For the text-containing cell, return its midpoint in (X, Y) coordinate format. 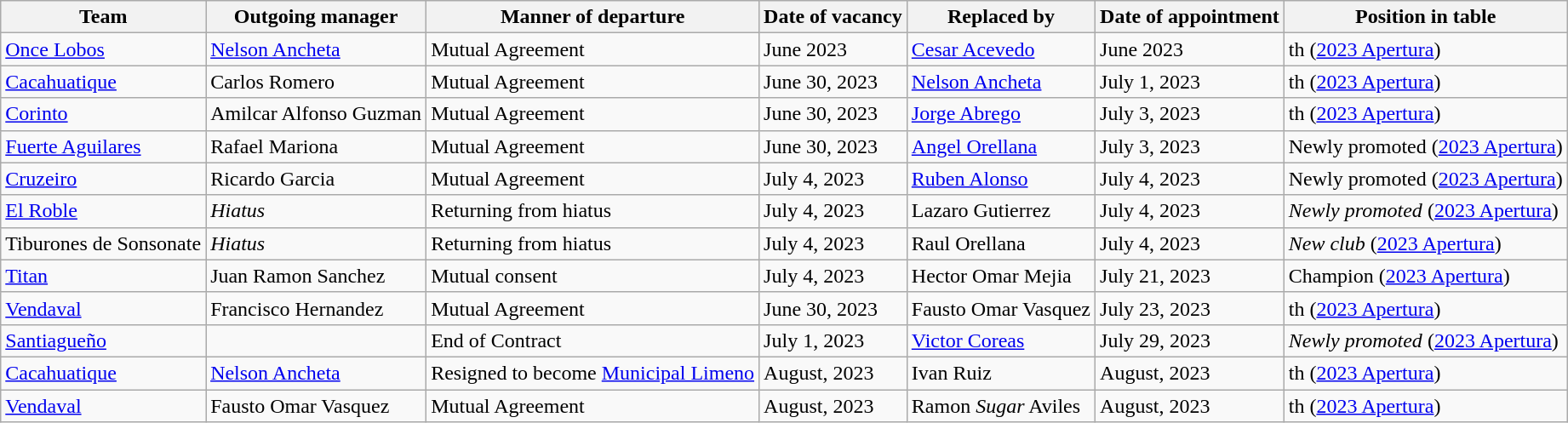
Champion (2023 Apertura) (1425, 276)
Resigned to become Municipal Limeno (592, 373)
Carlos Romero (317, 82)
El Roble (104, 211)
Cesar Acevedo (1001, 49)
Francisco Hernandez (317, 308)
Tiburones de Sonsonate (104, 243)
Amilcar Alfonso Guzman (317, 114)
Jorge Abrego (1001, 114)
Angel Orellana (1001, 146)
Ricardo Garcia (317, 179)
Victor Coreas (1001, 340)
Ivan Ruiz (1001, 373)
Corinto (104, 114)
Date of appointment (1190, 17)
Ruben Alonso (1001, 179)
New club (2023 Apertura) (1425, 243)
Once Lobos (104, 49)
Manner of departure (592, 17)
Date of vacancy (833, 17)
Fuerte Aguilares (104, 146)
Titan (104, 276)
Replaced by (1001, 17)
Cruzeiro (104, 179)
Lazaro Gutierrez (1001, 211)
July 21, 2023 (1190, 276)
End of Contract (592, 340)
Mutual consent (592, 276)
Santiagueño (104, 340)
July 29, 2023 (1190, 340)
Rafael Mariona (317, 146)
Team (104, 17)
Ramon Sugar Aviles (1001, 406)
Juan Ramon Sanchez (317, 276)
July 23, 2023 (1190, 308)
Position in table (1425, 17)
Hector Omar Mejia (1001, 276)
Outgoing manager (317, 17)
Raul Orellana (1001, 243)
